Output the [x, y] coordinate of the center of the cell containing the given text.  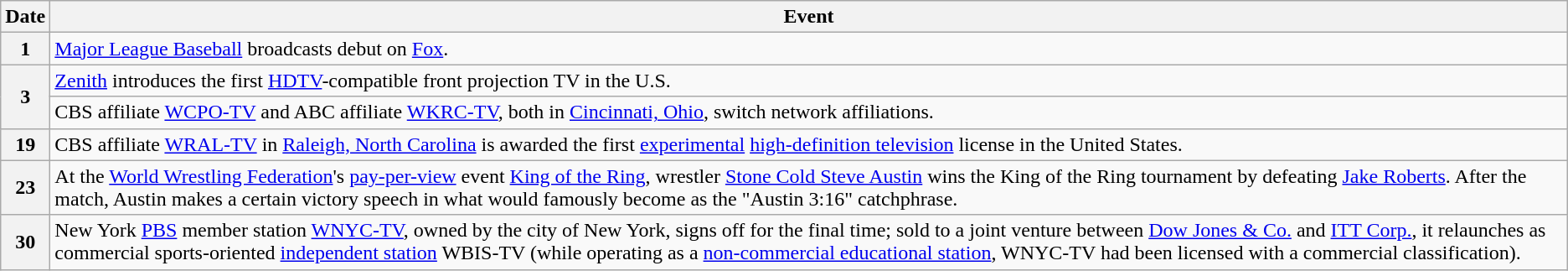
1 [25, 49]
Major League Baseball broadcasts debut on Fox. [809, 49]
Event [809, 17]
23 [25, 188]
CBS affiliate WCPO-TV and ABC affiliate WKRC-TV, both in Cincinnati, Ohio, switch network affiliations. [809, 112]
Date [25, 17]
CBS affiliate WRAL-TV in Raleigh, North Carolina is awarded the first experimental high-definition television license in the United States. [809, 144]
3 [25, 96]
Zenith introduces the first HDTV-compatible front projection TV in the U.S. [809, 81]
30 [25, 242]
19 [25, 144]
